Extract the [x, y] coordinate from the center of the cell holding the provided text.  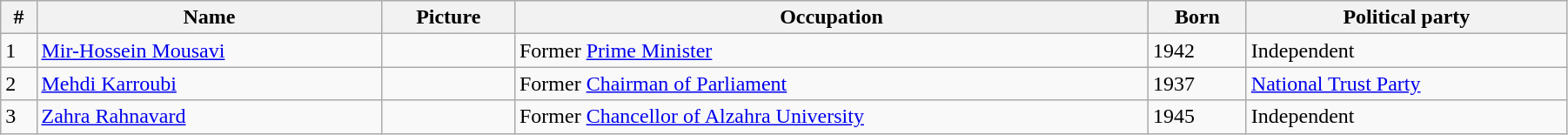
Former Chancellor of Alzahra University [831, 117]
3 [19, 117]
2 [19, 84]
1 [19, 51]
Mir-Hossein Mousavi [209, 51]
Political party [1406, 17]
Occupation [831, 17]
Zahra Rahnavard [209, 117]
National Trust Party [1406, 84]
1945 [1197, 117]
Former Chairman of Parliament [831, 84]
1937 [1197, 84]
Picture [449, 17]
# [19, 17]
Born [1197, 17]
Former Prime Minister [831, 51]
Name [209, 17]
1942 [1197, 51]
Mehdi Karroubi [209, 84]
